From the cell containing the given text, extract its center point as [X, Y] coordinate. 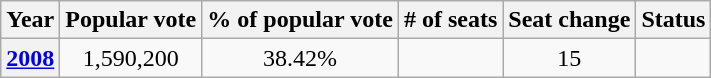
Popular vote [131, 20]
# of seats [450, 20]
2008 [30, 58]
Status [674, 20]
% of popular vote [300, 20]
1,590,200 [131, 58]
Year [30, 20]
Seat change [570, 20]
38.42% [300, 58]
15 [570, 58]
